Output the [X, Y] coordinate of the center of the cell containing the given text.  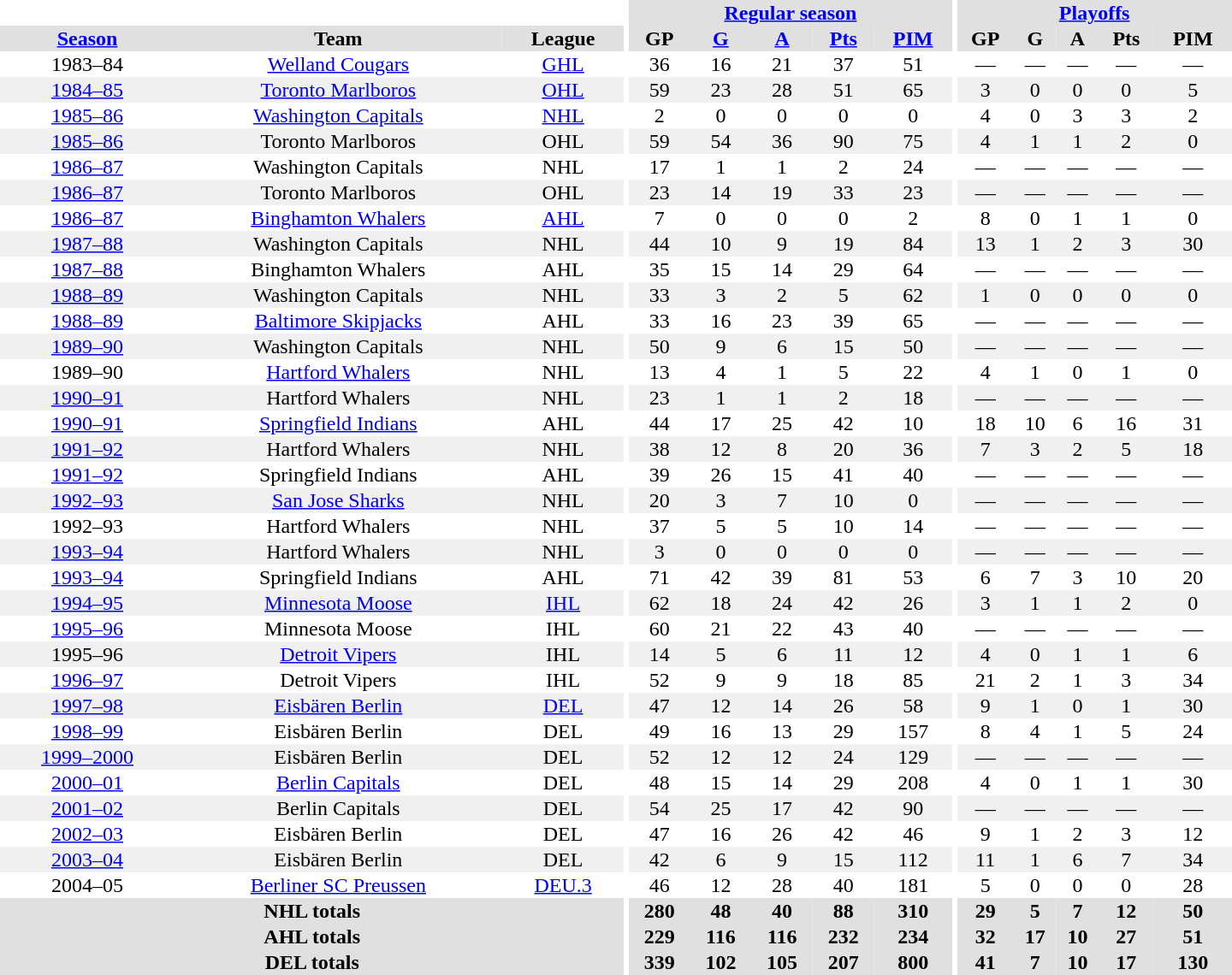
75 [914, 141]
1983–84 [87, 64]
229 [660, 937]
43 [844, 629]
64 [914, 269]
1997–98 [87, 706]
Season [87, 38]
800 [914, 962]
31 [1193, 423]
102 [721, 962]
Baltimore Skipjacks [339, 321]
232 [844, 937]
49 [660, 731]
AHL totals [311, 937]
84 [914, 244]
88 [844, 911]
1996–97 [87, 680]
NHL totals [311, 911]
71 [660, 577]
60 [660, 629]
105 [782, 962]
85 [914, 680]
280 [660, 911]
1998–99 [87, 731]
207 [844, 962]
32 [986, 937]
2003–04 [87, 860]
GHL [563, 64]
181 [914, 885]
208 [914, 783]
310 [914, 911]
112 [914, 860]
234 [914, 937]
Regular season [791, 13]
Team [339, 38]
1984–85 [87, 90]
129 [914, 757]
339 [660, 962]
Berliner SC Preussen [339, 885]
1994–95 [87, 603]
27 [1126, 937]
Playoffs [1094, 13]
League [563, 38]
2002–03 [87, 834]
58 [914, 706]
DEL totals [311, 962]
Welland Cougars [339, 64]
2000–01 [87, 783]
81 [844, 577]
130 [1193, 962]
San Jose Sharks [339, 500]
2004–05 [87, 885]
157 [914, 731]
53 [914, 577]
2001–02 [87, 808]
35 [660, 269]
38 [660, 449]
DEU.3 [563, 885]
1999–2000 [87, 757]
